Identify which cell holds the provided text, then report its [x, y] central coordinate. 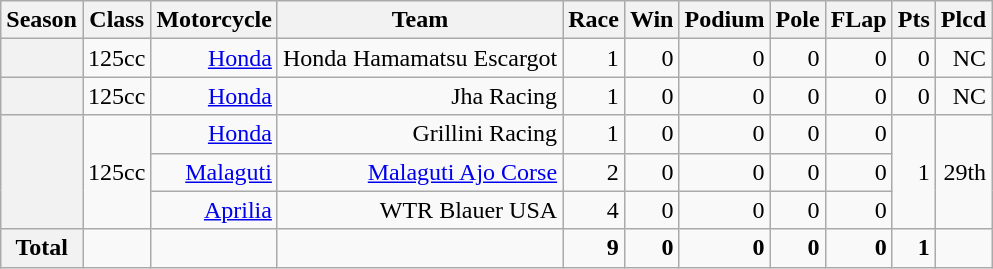
Class [116, 20]
9 [594, 248]
Grillini Racing [420, 134]
2 [594, 172]
Malaguti [214, 172]
Malaguti Ajo Corse [420, 172]
29th [963, 172]
Win [652, 20]
Honda Hamamatsu Escargot [420, 58]
Motorcycle [214, 20]
Race [594, 20]
Team [420, 20]
FLap [858, 20]
Season [42, 20]
Pts [914, 20]
Total [42, 248]
4 [594, 210]
Pole [798, 20]
Aprilia [214, 210]
Jha Racing [420, 96]
Podium [724, 20]
Plcd [963, 20]
WTR Blauer USA [420, 210]
